Locate the cell with the specified text and output its [X, Y] center coordinate. 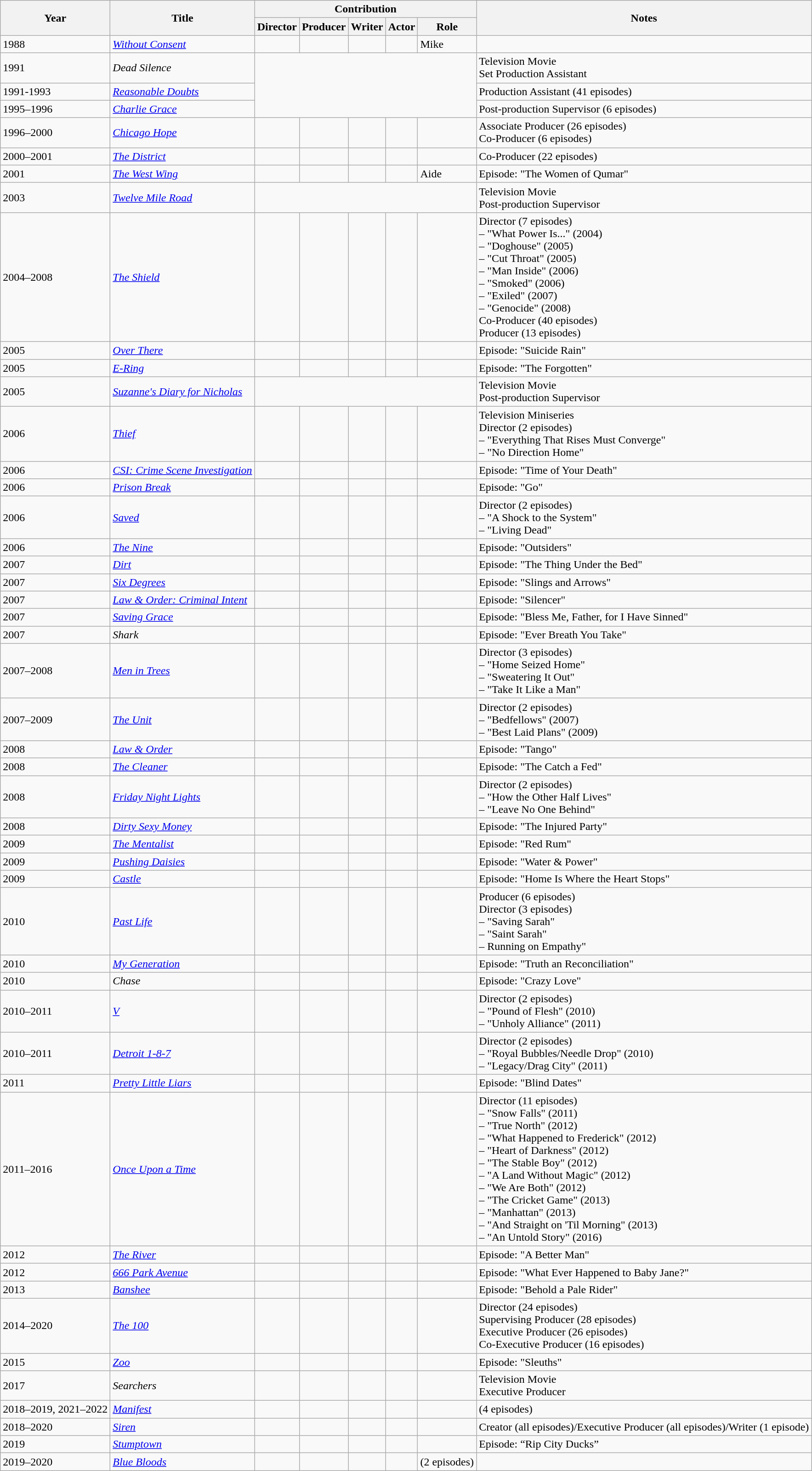
(2 episodes) [447, 1462]
Law & Order [182, 749]
The Unit [182, 719]
Reasonable Doubts [182, 91]
Twelve Mile Road [182, 198]
Production Assistant (41 episodes) [644, 91]
Episode: "The Injured Party" [644, 827]
Pretty Little Liars [182, 1083]
Law & Order: Criminal Intent [182, 600]
2018–2019, 2021–2022 [55, 1409]
Thief [182, 434]
The Cleaner [182, 767]
Episode: "The Women of Qumar" [644, 174]
My Generation [182, 964]
Episode: "Time of Your Death" [644, 470]
Over There [182, 350]
2017 [55, 1386]
2003 [55, 198]
V [182, 1011]
Friday Night Lights [182, 797]
Episode: "Crazy Love" [644, 981]
Television MiniseriesDirector (2 episodes)– "Everything That Rises Must Converge"– "No Direction Home" [644, 434]
2019–2020 [55, 1462]
Post-production Supervisor (6 episodes) [644, 109]
The District [182, 156]
Episode: "The Thing Under the Bed" [644, 565]
Aide [447, 174]
Director [277, 27]
Zoo [182, 1362]
Director (2 episodes)– "How the Other Half Lives"– "Leave No One Behind" [644, 797]
2011 [55, 1083]
Dirt [182, 565]
Episode: "The Catch a Fed" [644, 767]
1991 [55, 68]
Associate Producer (26 episodes)Co-Producer (6 episodes) [644, 132]
Without Consent [182, 44]
2014–2020 [55, 1325]
Episode: "Suicide Rain" [644, 350]
Producer (6 episodes)Director (3 episodes)– "Saving Sarah"– "Saint Sarah"– Running on Empathy" [644, 921]
Writer [367, 27]
Creator (all episodes)/Executive Producer (all episodes)/Writer (1 episode) [644, 1427]
Director (2 episodes)– "Pound of Flesh" (2010)– "Unholy Alliance" (2011) [644, 1011]
2015 [55, 1362]
Director (2 episodes)– "Royal Bubbles/Needle Drop" (2010)– "Legacy/Drag City" (2011) [644, 1053]
2019 [55, 1444]
Co-Producer (22 episodes) [644, 156]
Episode: "Behold a Pale Rider" [644, 1289]
Saved [182, 517]
Producer [324, 27]
Mike [447, 44]
666 Park Avenue [182, 1272]
Director (24 episodes)Supervising Producer (28 episodes)Executive Producer (26 episodes)Co-Executive Producer (16 episodes) [644, 1325]
Charlie Grace [182, 109]
Chicago Hope [182, 132]
2007–2009 [55, 719]
Episode: "Tango" [644, 749]
Stumptown [182, 1444]
Castle [182, 879]
Director (2 episodes)– "A Shock to the System"– "Living Dead" [644, 517]
Episode: "Silencer" [644, 600]
Episode: "Outsiders" [644, 547]
The River [182, 1255]
Role [447, 27]
Pushing Daisies [182, 862]
The West Wing [182, 174]
Saving Grace [182, 617]
Director (3 episodes)– "Home Seized Home"– "Sweatering It Out"– "Take It Like a Man" [644, 671]
Title [182, 18]
Shark [182, 635]
1991-1993 [55, 91]
1995–1996 [55, 109]
2007–2008 [55, 671]
2011–2016 [55, 1169]
2013 [55, 1289]
Men in Trees [182, 671]
Dirty Sexy Money [182, 827]
Episode: "The Forgotten" [644, 368]
Notes [644, 18]
Banshee [182, 1289]
Television MovieExecutive Producer [644, 1386]
Dead Silence [182, 68]
Director (2 episodes)– "Bedfellows" (2007)– "Best Laid Plans" (2009) [644, 719]
Past Life [182, 921]
The Mentalist [182, 844]
2000–2001 [55, 156]
Episode: "Slings and Arrows" [644, 582]
Episode: "Home Is Where the Heart Stops" [644, 879]
Contribution [366, 9]
The 100 [182, 1325]
Blue Bloods [182, 1462]
Searchers [182, 1386]
Actor [402, 27]
Episode: "A Better Man" [644, 1255]
(4 episodes) [644, 1409]
Suzanne's Diary for Nicholas [182, 392]
E-Ring [182, 368]
Detroit 1-8-7 [182, 1053]
2001 [55, 174]
Episode: “Rip City Ducks” [644, 1444]
The Nine [182, 547]
1988 [55, 44]
2018–2020 [55, 1427]
Episode: "Sleuths" [644, 1362]
Episode: "Go" [644, 488]
Chase [182, 981]
Once Upon a Time [182, 1169]
Siren [182, 1427]
1996–2000 [55, 132]
Episode: "Bless Me, Father, for I Have Sinned" [644, 617]
Six Degrees [182, 582]
Year [55, 18]
Manifest [182, 1409]
Episode: "Blind Dates" [644, 1083]
CSI: Crime Scene Investigation [182, 470]
Episode: "Ever Breath You Take" [644, 635]
Prison Break [182, 488]
Episode: "Water & Power" [644, 862]
Television MovieSet Production Assistant [644, 68]
Episode: "What Ever Happened to Baby Jane?" [644, 1272]
Episode: "Red Rum" [644, 844]
Episode: "Truth an Reconciliation" [644, 964]
The Shield [182, 277]
2004–2008 [55, 277]
